Scan for the cell matching the given text and deliver its (x, y) coordinate at center. 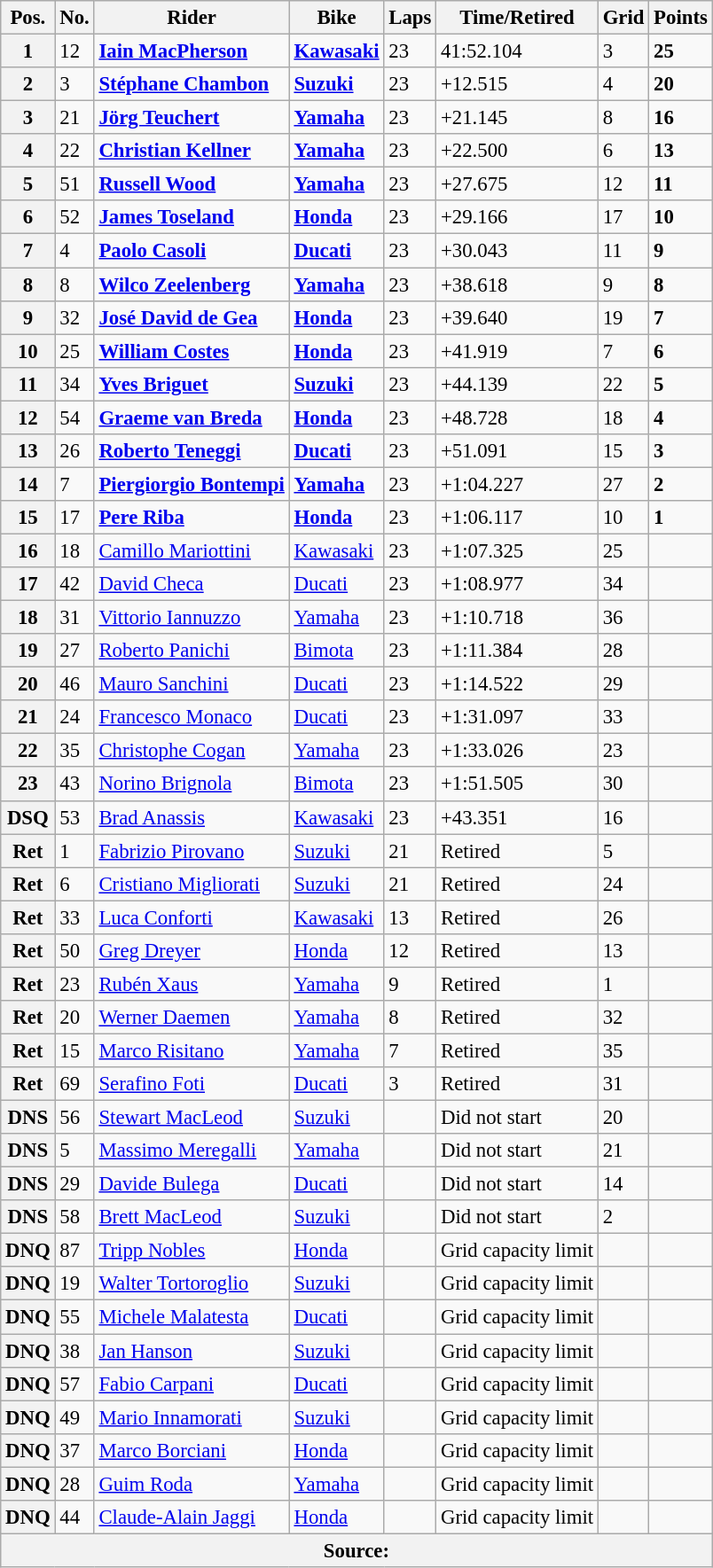
Mauro Sanchini (192, 684)
Roberto Teneggi (192, 451)
Jan Hanson (192, 1351)
Wilco Zeelenberg (192, 285)
Graeme van Breda (192, 417)
Marco Risitano (192, 1050)
54 (74, 417)
William Costes (192, 351)
Serafino Foti (192, 1084)
Davide Bulega (192, 1184)
Stewart MacLeod (192, 1118)
David Checa (192, 584)
+1:07.325 (518, 550)
58 (74, 1217)
+1:14.522 (518, 684)
Claude-Alain Jaggi (192, 1517)
Paolo Casoli (192, 251)
James Toseland (192, 217)
Werner Daemen (192, 1018)
Guim Roda (192, 1484)
Brett MacLeod (192, 1217)
+1:31.097 (518, 717)
+1:11.384 (518, 651)
44 (74, 1517)
+1:04.227 (518, 484)
Piergiorgio Bontempi (192, 484)
50 (74, 951)
46 (74, 684)
No. (74, 18)
Jörg Teuchert (192, 118)
Marco Borciani (192, 1450)
+43.351 (518, 817)
DSQ (28, 817)
Russell Wood (192, 184)
Luca Conforti (192, 917)
+29.166 (518, 217)
53 (74, 817)
Pere Riba (192, 518)
Vittorio Iannuzzo (192, 618)
57 (74, 1384)
52 (74, 217)
Rubén Xaus (192, 984)
69 (74, 1084)
41:52.104 (518, 51)
Norino Brignola (192, 784)
Source: (356, 1550)
+38.618 (518, 285)
+51.091 (518, 451)
Christophe Cogan (192, 751)
87 (74, 1251)
Bike (337, 18)
+22.500 (518, 151)
Laps (410, 18)
Brad Anassis (192, 817)
Cristiano Migliorati (192, 884)
Greg Dreyer (192, 951)
+21.145 (518, 118)
Rider (192, 18)
Yves Briguet (192, 384)
Stéphane Chambon (192, 84)
Points (681, 18)
Fabrizio Pirovano (192, 851)
37 (74, 1450)
Christian Kellner (192, 151)
38 (74, 1351)
+1:10.718 (518, 618)
36 (623, 618)
Mario Innamorati (192, 1417)
José David de Gea (192, 317)
+1:33.026 (518, 751)
+1:06.117 (518, 518)
Camillo Mariottini (192, 550)
Walter Tortoroglio (192, 1284)
51 (74, 184)
55 (74, 1317)
Iain MacPherson (192, 51)
Grid (623, 18)
+1:51.505 (518, 784)
Michele Malatesta (192, 1317)
Massimo Meregalli (192, 1151)
Francesco Monaco (192, 717)
43 (74, 784)
Tripp Nobles (192, 1251)
+41.919 (518, 351)
Pos. (28, 18)
+48.728 (518, 417)
+39.640 (518, 317)
+1:08.977 (518, 584)
30 (623, 784)
+44.139 (518, 384)
Time/Retired (518, 18)
56 (74, 1118)
Roberto Panichi (192, 651)
+12.515 (518, 84)
42 (74, 584)
+27.675 (518, 184)
+30.043 (518, 251)
49 (74, 1417)
Fabio Carpani (192, 1384)
